For the text-containing cell, return its midpoint in [X, Y] coordinate format. 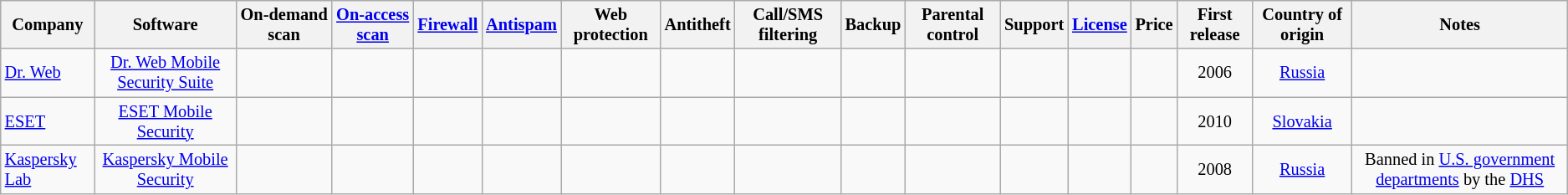
Kaspersky Mobile Security [166, 169]
Firewall [447, 24]
Dr. Web Mobile Security Suite [166, 73]
On-access scan [373, 24]
Kaspersky Lab [48, 169]
First release [1214, 24]
Backup [873, 24]
ESET [48, 121]
Price [1154, 24]
2006 [1214, 73]
Software [166, 24]
Banned in U.S. government departments by the DHS [1459, 169]
Support [1034, 24]
Slovakia [1303, 121]
Call/SMS filtering [788, 24]
2010 [1214, 121]
Antispam [522, 24]
2008 [1214, 169]
Country of origin [1303, 24]
Parental control [953, 24]
Antitheft [697, 24]
ESET Mobile Security [166, 121]
License [1099, 24]
Dr. Web [48, 73]
Company [48, 24]
Web protection [610, 24]
On-demand scan [284, 24]
Notes [1459, 24]
